Determine the (X, Y) coordinate at the center of the cell enclosing the given text.  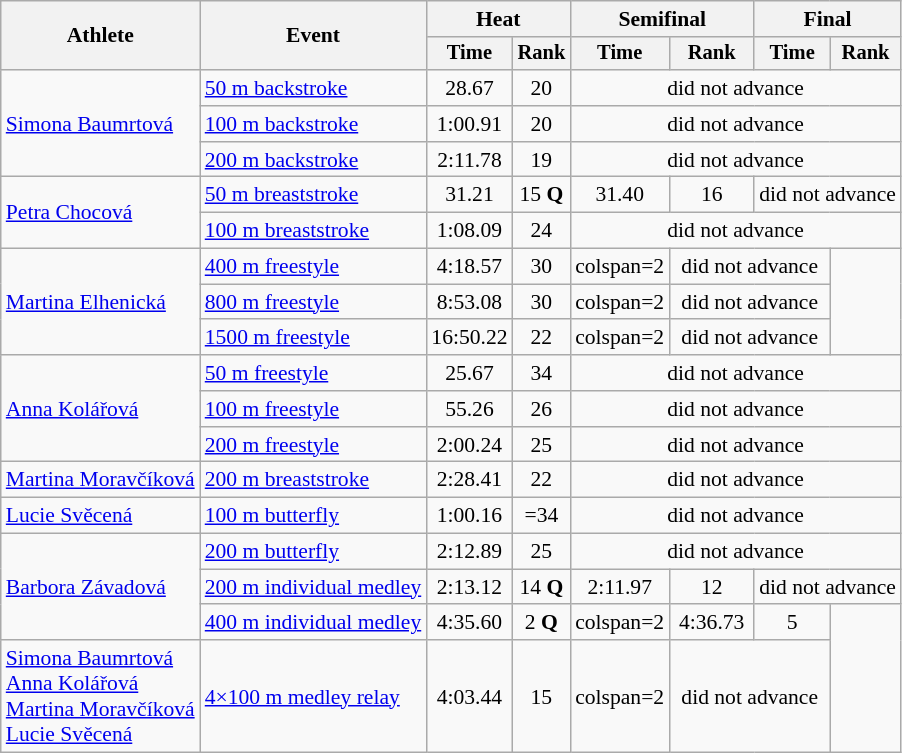
200 m backstroke (314, 160)
2:12.89 (469, 552)
2:13.12 (469, 587)
Petra Chocová (100, 212)
5 (792, 623)
Barbora Závadová (100, 588)
Anna Kolářová (100, 408)
1:00.16 (469, 516)
1:00.91 (469, 124)
1500 m freestyle (314, 338)
12 (712, 587)
8:53.08 (469, 302)
Martina Moravčíková (100, 480)
50 m backstroke (314, 88)
100 m backstroke (314, 124)
Simona BaumrtováAnna KolářováMartina MoravčíkováLucie Svěcená (100, 696)
4×100 m medley relay (314, 696)
100 m breaststroke (314, 231)
15 Q (542, 195)
34 (542, 373)
16:50.22 (469, 338)
4:18.57 (469, 267)
50 m breaststroke (314, 195)
28.67 (469, 88)
200 m butterfly (314, 552)
2:11.97 (620, 587)
800 m freestyle (314, 302)
26 (542, 409)
4:03.44 (469, 696)
2:00.24 (469, 445)
2 Q (542, 623)
31.21 (469, 195)
19 (542, 160)
4:35.60 (469, 623)
400 m freestyle (314, 267)
=34 (542, 516)
Heat (498, 19)
Event (314, 36)
16 (712, 195)
Lucie Svěcená (100, 516)
25.67 (469, 373)
Semifinal (662, 19)
200 m individual medley (314, 587)
Martina Elhenická (100, 302)
14 Q (542, 587)
2:28.41 (469, 480)
200 m freestyle (314, 445)
2:11.78 (469, 160)
4:36.73 (712, 623)
15 (542, 696)
24 (542, 231)
400 m individual medley (314, 623)
100 m freestyle (314, 409)
100 m butterfly (314, 516)
31.40 (620, 195)
1:08.09 (469, 231)
50 m freestyle (314, 373)
Athlete (100, 36)
Simona Baumrtová (100, 124)
Final (828, 19)
200 m breaststroke (314, 480)
55.26 (469, 409)
